Extract the (X, Y) coordinate from the center of the cell holding the provided text.  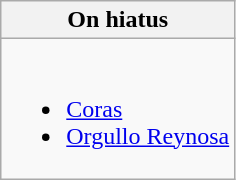
CorasOrgullo Reynosa (118, 109)
On hiatus (118, 20)
